From the cell containing the given text, extract its center point as [X, Y] coordinate. 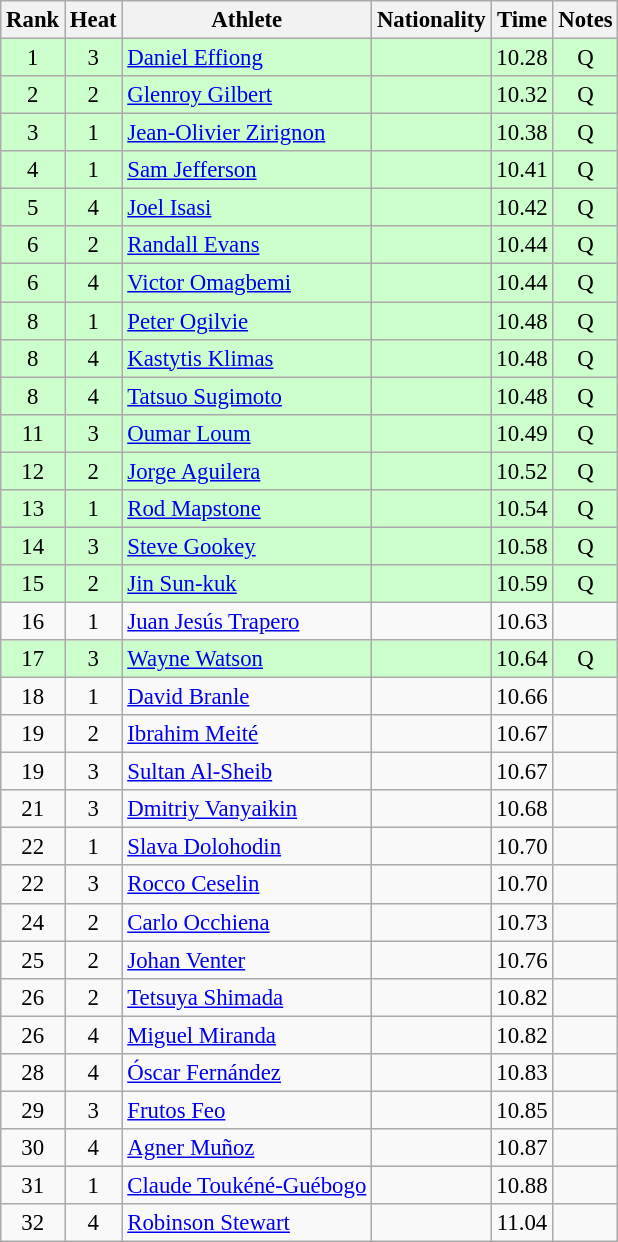
Johan Venter [247, 960]
Daniel Effiong [247, 58]
24 [33, 922]
10.68 [522, 809]
13 [33, 509]
10.66 [522, 697]
Athlete [247, 20]
Ibrahim Meité [247, 734]
10.52 [522, 471]
Robinson Stewart [247, 1223]
Tatsuo Sugimoto [247, 396]
Tetsuya Shimada [247, 997]
14 [33, 546]
10.28 [522, 58]
11 [33, 433]
Victor Omagbemi [247, 283]
10.58 [522, 546]
Glenroy Gilbert [247, 95]
10.54 [522, 509]
Claude Toukéné-Guébogo [247, 1185]
10.38 [522, 133]
12 [33, 471]
David Branle [247, 697]
Carlo Occhiena [247, 922]
15 [33, 584]
10.87 [522, 1148]
Rod Mapstone [247, 509]
30 [33, 1148]
Miguel Miranda [247, 1035]
10.83 [522, 1073]
Joel Isasi [247, 208]
Peter Ogilvie [247, 321]
Slava Dolohodin [247, 847]
Sultan Al-Sheib [247, 772]
Kastytis Klimas [247, 358]
Wayne Watson [247, 659]
Jorge Aguilera [247, 471]
Agner Muñoz [247, 1148]
Steve Gookey [247, 546]
Rank [33, 20]
32 [33, 1223]
10.41 [522, 170]
Dmitriy Vanyaikin [247, 809]
Rocco Ceselin [247, 885]
Óscar Fernández [247, 1073]
Jin Sun-kuk [247, 584]
18 [33, 697]
29 [33, 1110]
Juan Jesús Trapero [247, 621]
Nationality [432, 20]
10.64 [522, 659]
Jean-Olivier Zirignon [247, 133]
10.63 [522, 621]
25 [33, 960]
10.76 [522, 960]
10.32 [522, 95]
Randall Evans [247, 245]
Sam Jefferson [247, 170]
17 [33, 659]
10.42 [522, 208]
Frutos Feo [247, 1110]
10.85 [522, 1110]
10.88 [522, 1185]
11.04 [522, 1223]
10.59 [522, 584]
Notes [586, 20]
5 [33, 208]
10.49 [522, 433]
Oumar Loum [247, 433]
10.73 [522, 922]
16 [33, 621]
Heat [94, 20]
21 [33, 809]
Time [522, 20]
31 [33, 1185]
28 [33, 1073]
